Identify which cell holds the provided text, then report its (X, Y) central coordinate. 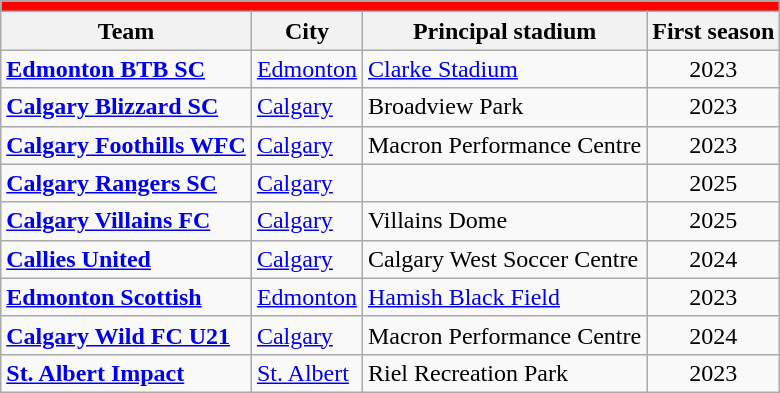
Calgary Foothills WFC (126, 145)
First season (714, 31)
Principal stadium (504, 31)
Team (126, 31)
St. Albert Impact (126, 373)
Broadview Park (504, 107)
Riel Recreation Park (504, 373)
Calgary Rangers SC (126, 183)
Calgary Villains FC (126, 221)
Villains Dome (504, 221)
St. Albert (306, 373)
Clarke Stadium (504, 69)
Calgary Wild FC U21 (126, 335)
Edmonton Scottish (126, 297)
Callies United (126, 259)
City (306, 31)
Calgary West Soccer Centre (504, 259)
Hamish Black Field (504, 297)
Calgary Blizzard SC (126, 107)
Edmonton BTB SC (126, 69)
